Return [X, Y] of the center of cell containing provided text 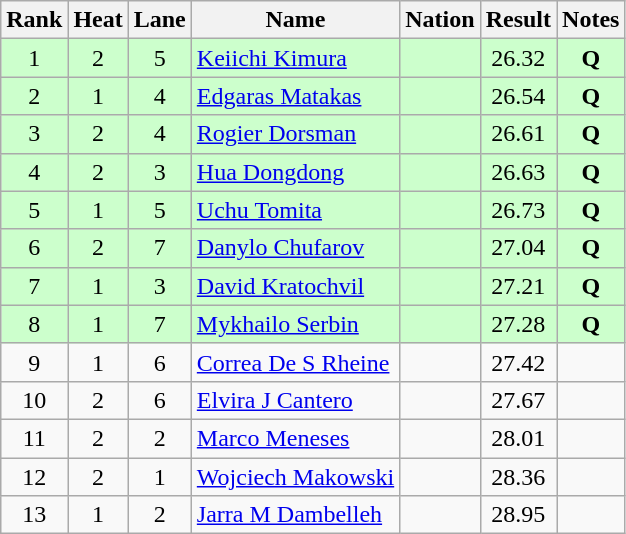
26.61 [518, 134]
Keiichi Kimura [295, 58]
11 [34, 438]
27.28 [518, 324]
8 [34, 324]
Jarra M Dambelleh [295, 515]
Notes [591, 20]
Elvira J Cantero [295, 400]
27.42 [518, 362]
Danylo Chufarov [295, 248]
Result [518, 20]
12 [34, 477]
26.32 [518, 58]
10 [34, 400]
26.54 [518, 96]
Nation [440, 20]
Mykhailo Serbin [295, 324]
27.04 [518, 248]
Edgaras Matakas [295, 96]
Heat [98, 20]
27.21 [518, 286]
28.95 [518, 515]
13 [34, 515]
Wojciech Makowski [295, 477]
28.36 [518, 477]
26.63 [518, 172]
Uchu Tomita [295, 210]
Lane [160, 20]
Correa De S Rheine [295, 362]
David Kratochvil [295, 286]
27.67 [518, 400]
9 [34, 362]
Rogier Dorsman [295, 134]
Hua Dongdong [295, 172]
Rank [34, 20]
Marco Meneses [295, 438]
Name [295, 20]
28.01 [518, 438]
26.73 [518, 210]
